Return [x, y] of the center of cell containing provided text 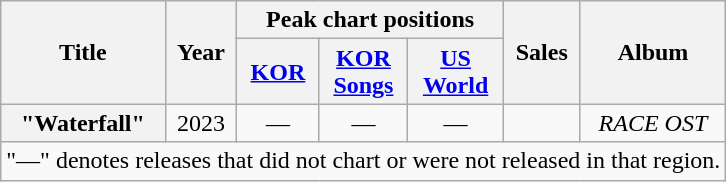
Peak chart positions [370, 20]
"—" denotes releases that did not chart or were not released in that region. [364, 161]
Sales [542, 52]
KOR [278, 72]
KORSongs [364, 72]
Title [83, 52]
RACE OST [653, 123]
"Waterfall" [83, 123]
2023 [201, 123]
Year [201, 52]
USWorld [456, 72]
Album [653, 52]
